For the text-containing cell, return its midpoint in (X, Y) coordinate format. 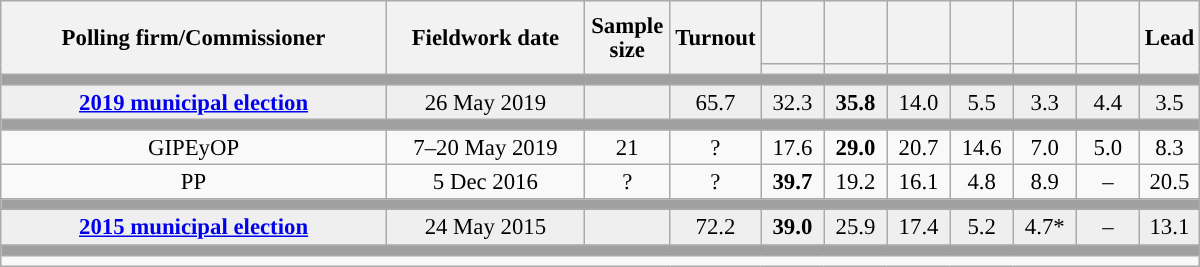
65.7 (716, 102)
39.0 (792, 228)
4.4 (1108, 102)
32.3 (792, 102)
8.3 (1169, 148)
5.5 (982, 102)
PP (194, 182)
20.7 (918, 148)
3.5 (1169, 102)
16.1 (918, 182)
Fieldwork date (485, 38)
72.2 (716, 228)
Lead (1169, 38)
25.9 (856, 228)
14.6 (982, 148)
4.8 (982, 182)
19.2 (856, 182)
2015 municipal election (194, 228)
4.7* (1044, 228)
39.7 (792, 182)
35.8 (856, 102)
Polling firm/Commissioner (194, 38)
29.0 (856, 148)
5.2 (982, 228)
3.3 (1044, 102)
2019 municipal election (194, 102)
GIPEyOP (194, 148)
21 (627, 148)
17.6 (792, 148)
24 May 2015 (485, 228)
Sample size (627, 38)
14.0 (918, 102)
7.0 (1044, 148)
5 Dec 2016 (485, 182)
5.0 (1108, 148)
Turnout (716, 38)
17.4 (918, 228)
7–20 May 2019 (485, 148)
20.5 (1169, 182)
13.1 (1169, 228)
8.9 (1044, 182)
26 May 2019 (485, 102)
